Scan for the cell matching the given text and deliver its (x, y) coordinate at center. 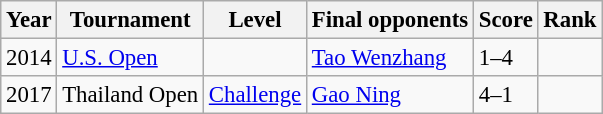
Final opponents (390, 20)
4–1 (506, 95)
Tao Wenzhang (390, 58)
2014 (29, 58)
U.S. Open (130, 58)
Year (29, 20)
Tournament (130, 20)
Challenge (256, 95)
Score (506, 20)
2017 (29, 95)
Rank (570, 20)
Thailand Open (130, 95)
Gao Ning (390, 95)
1–4 (506, 58)
Level (256, 20)
